From the cell containing the given text, extract its center point as [X, Y] coordinate. 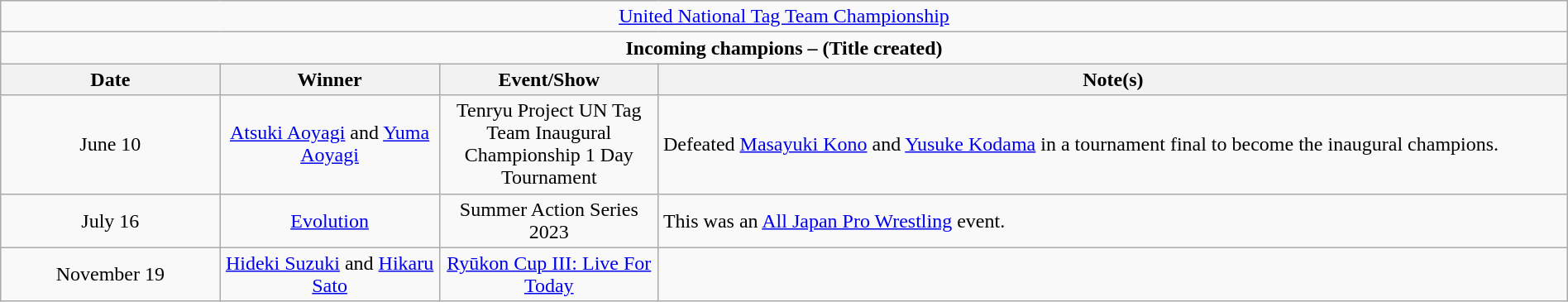
This was an All Japan Pro Wrestling event. [1113, 220]
Summer Action Series 2023 [549, 220]
July 16 [111, 220]
Incoming champions – (Title created) [784, 48]
Defeated Masayuki Kono and Yusuke Kodama in a tournament final to become the inaugural champions. [1113, 144]
United National Tag Team Championship [784, 17]
Winner [329, 79]
Note(s) [1113, 79]
November 19 [111, 275]
Ryūkon Cup III: Live For Today [549, 275]
June 10 [111, 144]
Evolution [329, 220]
Atsuki Aoyagi and Yuma Aoyagi [329, 144]
Date [111, 79]
Hideki Suzuki and Hikaru Sato [329, 275]
Tenryu Project UN Tag Team Inaugural Championship 1 Day Tournament [549, 144]
Event/Show [549, 79]
